Return [X, Y] of the center of cell containing provided text 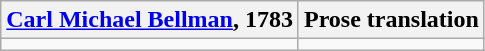
Prose translation [391, 20]
Carl Michael Bellman, 1783 [150, 20]
